Capture the cell that displays the provided text and extract its [x, y] central coordinate. 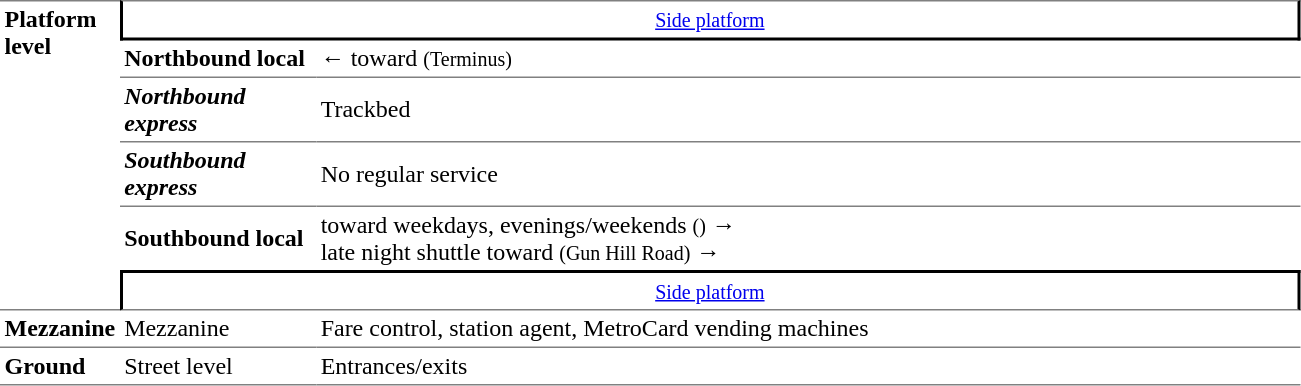
Fare control, station agent, MetroCard vending machines [808, 328]
Entrances/exits [808, 366]
Northbound local [218, 59]
Ground [60, 366]
Trackbed [808, 110]
Southbound express [218, 174]
No regular service [808, 174]
Northbound express [218, 110]
Street level [218, 366]
Southbound local [218, 238]
← toward (Terminus) [808, 59]
Platform level [60, 155]
toward weekdays, evenings/weekends () → late night shuttle toward (Gun Hill Road) → [808, 238]
